Search for the cell housing the specified text and yield its [x, y] center coordinate. 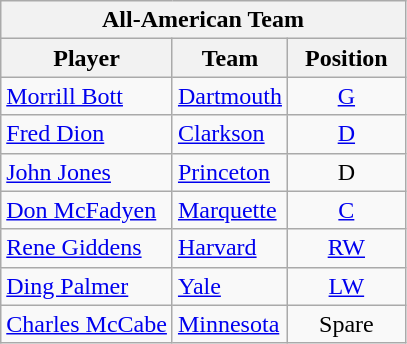
Rene Giddens [87, 248]
Team [230, 58]
Charles McCabe [87, 324]
Position [346, 58]
LW [346, 286]
Player [87, 58]
Spare [346, 324]
Marquette [230, 210]
Morrill Bott [87, 96]
Minnesota [230, 324]
Yale [230, 286]
Ding Palmer [87, 286]
Clarkson [230, 134]
All-American Team [203, 20]
John Jones [87, 172]
C [346, 210]
Princeton [230, 172]
G [346, 96]
Dartmouth [230, 96]
Don McFadyen [87, 210]
Harvard [230, 248]
RW [346, 248]
Fred Dion [87, 134]
